Detect which cell encompasses the target text, then output its [X, Y] center coordinate. 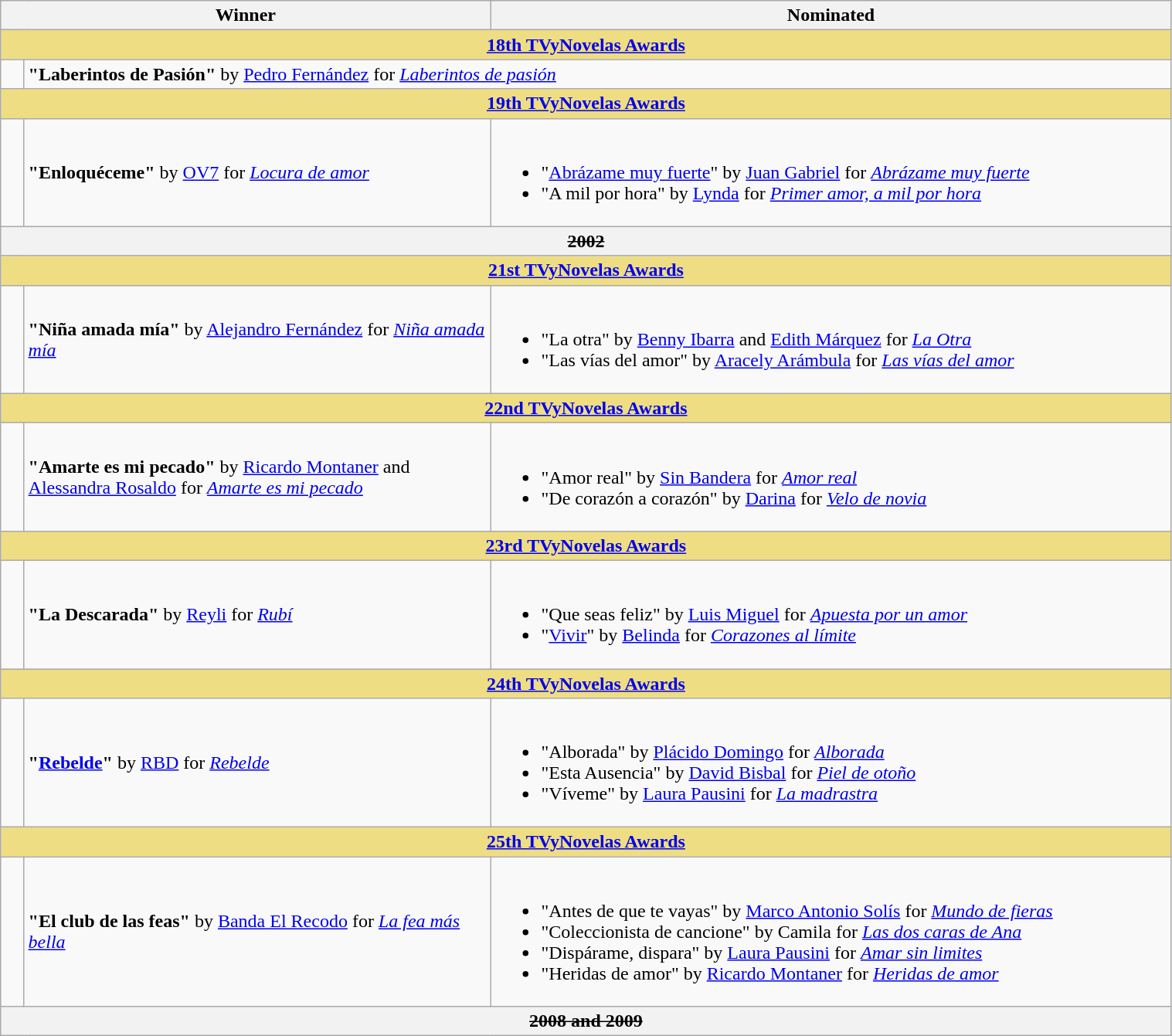
"Que seas feliz" by Luis Miguel for Apuesta por un amor"Vivir" by Belinda for Corazones al límite [831, 614]
"Laberintos de Pasión" by Pedro Fernández for Laberintos de pasión [598, 74]
"Amarte es mi pecado" by Ricardo Montaner and Alessandra Rosaldo for Amarte es mi pecado [257, 477]
2008 and 2009 [586, 1021]
Winner [246, 15]
"Alborada" by Plácido Domingo for Alborada"Esta Ausencia" by David Bisbal for Piel de otoño"Víveme" by Laura Pausini for La madrastra [831, 763]
"La otra" by Benny Ibarra and Edith Márquez for La Otra"Las vías del amor" by Aracely Arámbula for Las vías del amor [831, 339]
25th TVyNovelas Awards [586, 842]
19th TVyNovelas Awards [586, 104]
"Abrázame muy fuerte" by Juan Gabriel for Abrázame muy fuerte"A mil por hora" by Lynda for Primer amor, a mil por hora [831, 172]
"Enloquéceme" by OV7 for Locura de amor [257, 172]
"Amor real" by Sin Bandera for Amor real"De corazón a corazón" by Darina for Velo de novia [831, 477]
22nd TVyNovelas Awards [586, 408]
23rd TVyNovelas Awards [586, 545]
21st TVyNovelas Awards [586, 270]
24th TVyNovelas Awards [586, 684]
Nominated [831, 15]
"Niña amada mía" by Alejandro Fernández for Niña amada mía [257, 339]
2002 [586, 241]
"El club de las feas" by Banda El Recodo for La fea más bella [257, 932]
18th TVyNovelas Awards [586, 45]
"Rebelde" by RBD for Rebelde [257, 763]
"La Descarada" by Reyli for Rubí [257, 614]
